Search for the cell housing the specified text and yield its (X, Y) center coordinate. 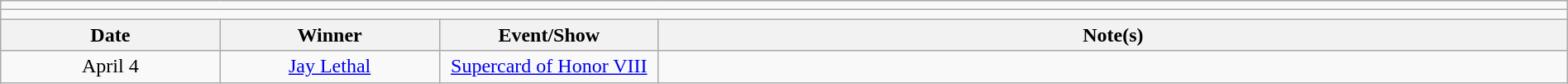
April 4 (111, 67)
Jay Lethal (329, 67)
Note(s) (1113, 35)
Event/Show (549, 35)
Winner (329, 35)
Supercard of Honor VIII (549, 67)
Date (111, 35)
